Locate the cell with the specified text and output its [x, y] center coordinate. 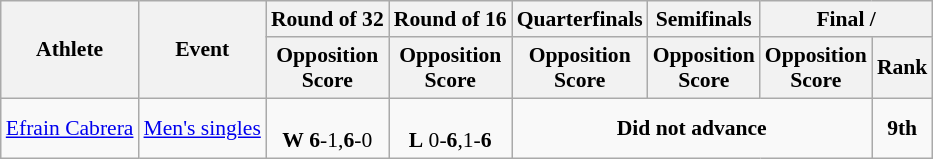
Semifinals [704, 19]
9th [902, 128]
W 6-1,6-0 [328, 128]
Event [202, 50]
Quarterfinals [580, 19]
Efrain Cabrera [70, 128]
Final / [846, 19]
Round of 16 [450, 19]
Men's singles [202, 128]
L 0-6,1-6 [450, 128]
Round of 32 [328, 19]
Rank [902, 68]
Did not advance [692, 128]
Athlete [70, 50]
